From the cell containing the given text, extract its center point as (x, y) coordinate. 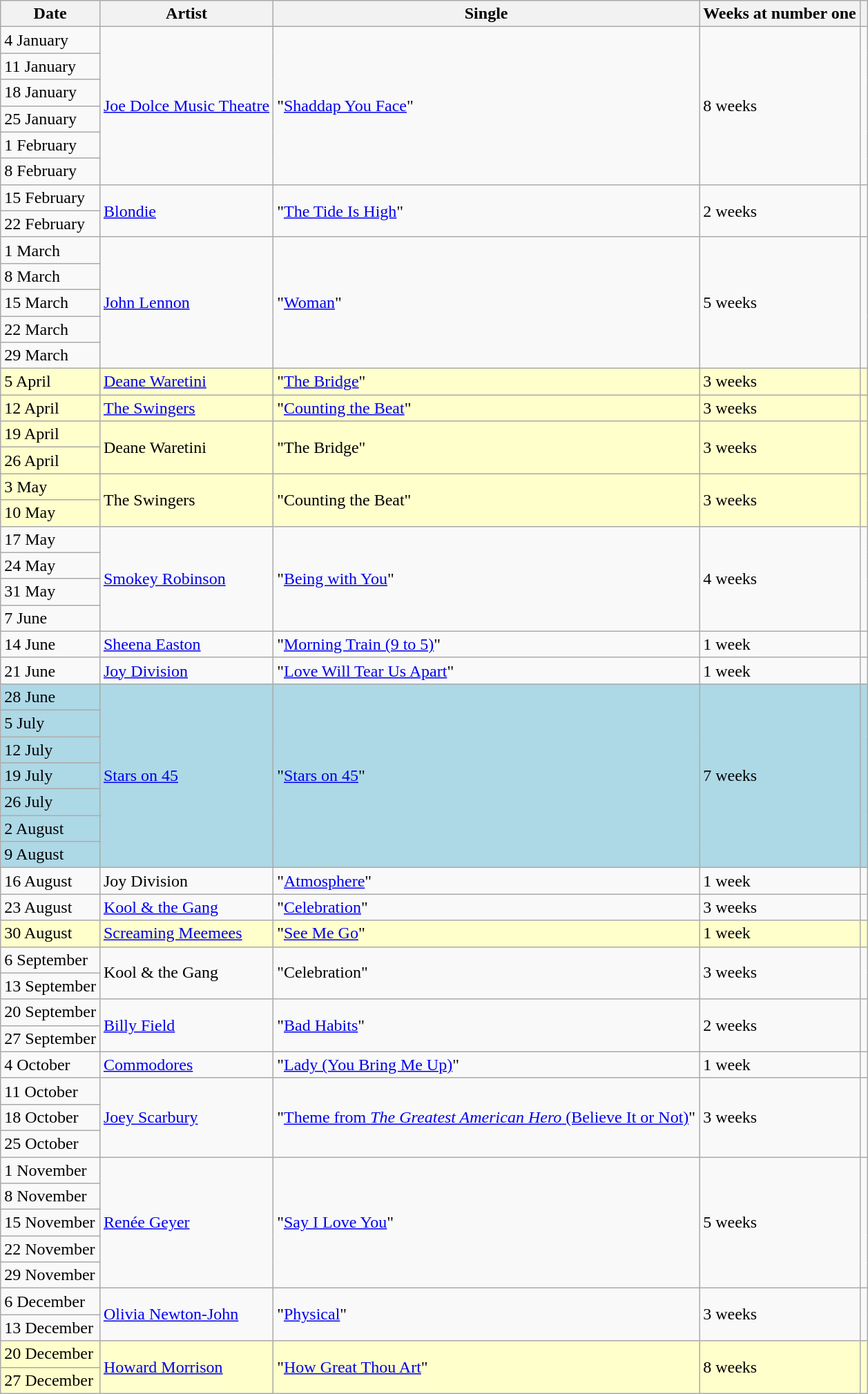
Blondie (186, 211)
27 December (50, 1380)
21 June (50, 670)
29 November (50, 1275)
Sheena Easton (186, 644)
8 November (50, 1197)
20 September (50, 1012)
7 weeks (780, 775)
13 December (50, 1328)
"Woman" (486, 302)
6 December (50, 1301)
"See Me Go" (486, 933)
Renée Geyer (186, 1223)
6 September (50, 960)
"Love Will Tear Us Apart" (486, 670)
18 October (50, 1117)
14 June (50, 644)
19 July (50, 776)
John Lennon (186, 302)
12 July (50, 749)
Artist (186, 14)
16 August (50, 881)
10 May (50, 513)
"How Great Thou Art" (486, 1367)
5 July (50, 723)
"Being with You" (486, 579)
1 November (50, 1170)
26 April (50, 461)
Billy Field (186, 1025)
Joe Dolce Music Theatre (186, 106)
"Bad Habits" (486, 1025)
25 October (50, 1143)
4 October (50, 1065)
Commodores (186, 1065)
27 September (50, 1038)
15 March (50, 302)
11 January (50, 66)
"The Tide Is High" (486, 211)
"Atmosphere" (486, 881)
24 May (50, 565)
30 August (50, 933)
29 March (50, 356)
Smokey Robinson (186, 579)
Date (50, 14)
18 January (50, 93)
Screaming Meemees (186, 933)
1 February (50, 145)
Single (486, 14)
8 February (50, 171)
25 January (50, 119)
"Theme from The Greatest American Hero (Believe It or Not)" (486, 1117)
4 January (50, 40)
9 August (50, 855)
23 August (50, 907)
12 April (50, 408)
15 February (50, 197)
20 December (50, 1354)
11 October (50, 1091)
7 June (50, 618)
1 March (50, 250)
"Shaddap You Face" (486, 106)
15 November (50, 1223)
"Stars on 45" (486, 775)
22 February (50, 224)
26 July (50, 802)
"Physical" (486, 1315)
2 August (50, 829)
Howard Morrison (186, 1367)
17 May (50, 539)
Weeks at number one (780, 14)
31 May (50, 592)
5 April (50, 382)
3 May (50, 487)
19 April (50, 434)
"Morning Train (9 to 5)" (486, 644)
"Lady (You Bring Me Up)" (486, 1065)
22 March (50, 329)
"Say I Love You" (486, 1223)
22 November (50, 1249)
Stars on 45 (186, 775)
28 June (50, 697)
4 weeks (780, 579)
8 March (50, 276)
Olivia Newton-John (186, 1315)
Joey Scarbury (186, 1117)
13 September (50, 986)
